Extract the (X, Y) coordinate from the center of the cell holding the provided text.  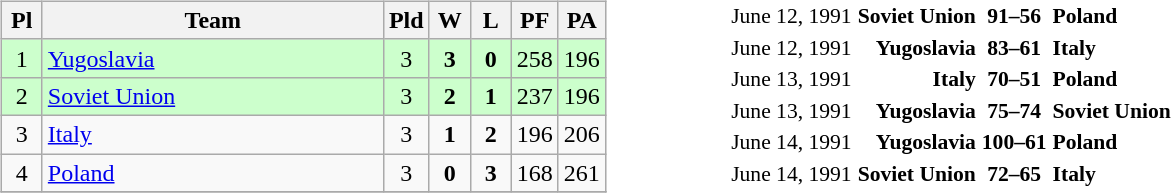
206 (582, 134)
72–65 (1014, 173)
Poland (212, 173)
75–74 (1014, 110)
100–61 (1014, 142)
PA (582, 20)
91–56 (1014, 16)
4 (22, 173)
L (490, 20)
PF (534, 20)
W (450, 20)
258 (534, 58)
83–61 (1014, 47)
70–51 (1014, 79)
261 (582, 173)
Pld (406, 20)
237 (534, 96)
Team (212, 20)
Pl (22, 20)
168 (534, 173)
